For the text-containing cell, return its midpoint in (x, y) coordinate format. 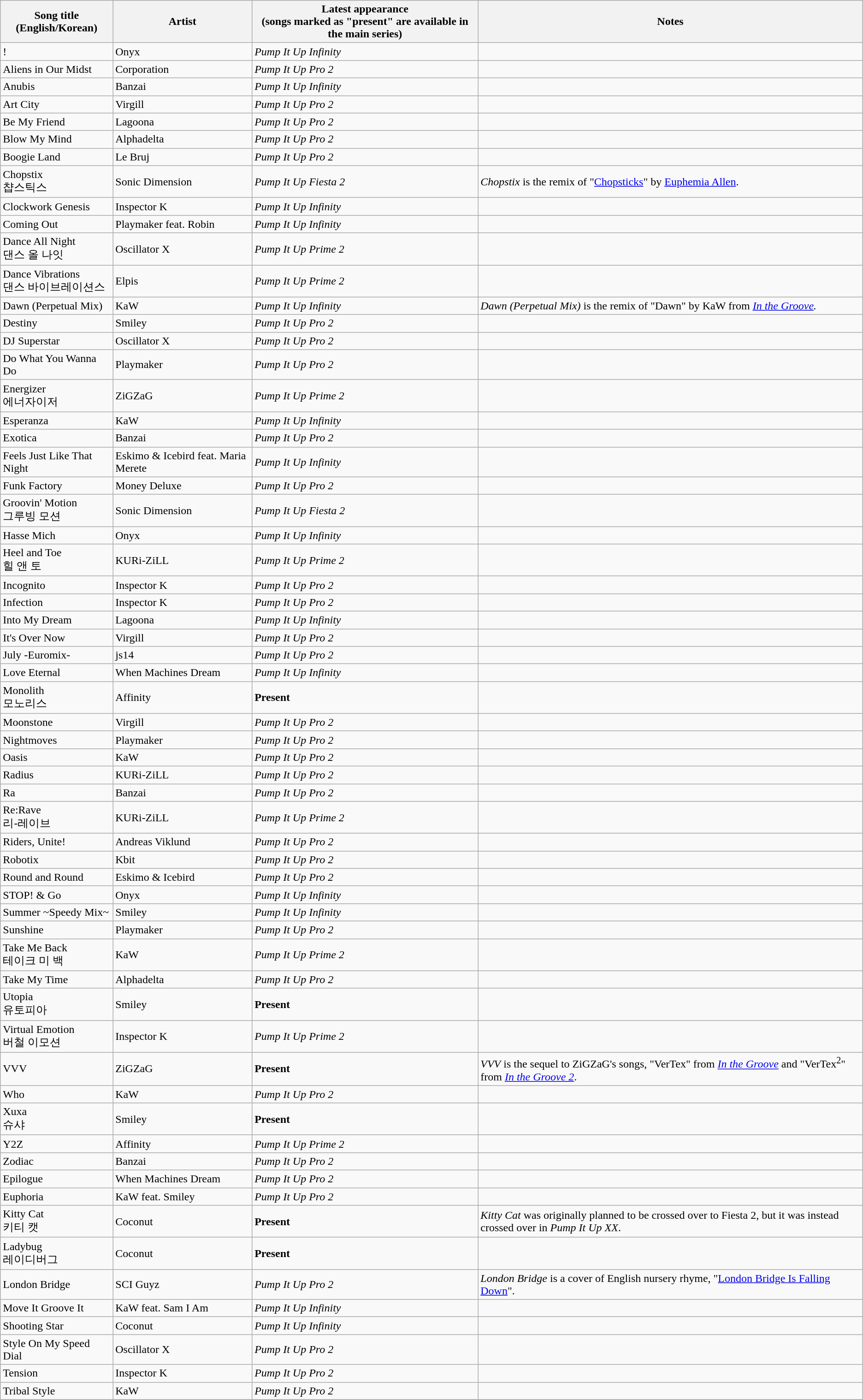
Incognito (57, 585)
Move It Groove It (57, 1308)
Dawn (Perpetual Mix) is the remix of "Dawn" by KaW from In the Groove. (670, 306)
Blow My Mind (57, 139)
VVV (57, 1069)
Y2Z (57, 1144)
Corporation (183, 69)
Andreas Viklund (183, 842)
It's Over Now (57, 638)
STOP! & Go (57, 895)
Hasse Mich (57, 535)
Oasis (57, 757)
Moonstone (57, 722)
Riders, Unite! (57, 842)
Take My Time (57, 979)
Energizer에너자이저 (57, 396)
Shooting Star (57, 1326)
Sunshine (57, 930)
Chopstix is the remix of "Chopsticks" by Euphemia Allen. (670, 182)
KaW feat. Smiley (183, 1197)
Coming Out (57, 224)
Chopstix챱스틱스 (57, 182)
Clockwork Genesis (57, 207)
Anubis (57, 87)
KaW feat. Sam I Am (183, 1308)
Feels Just Like That Night (57, 462)
Robotix (57, 860)
Love Eternal (57, 673)
Summer ~Speedy Mix~ (57, 912)
Song title(English/Korean) (57, 22)
Infection (57, 602)
Funk Factory (57, 486)
Nightmoves (57, 740)
Exotica (57, 438)
Kbit (183, 860)
Art City (57, 104)
VVV is the sequel to ZiGZaG's songs, "VerTex" from In the Groove and "VerTex2" from In the Groove 2. (670, 1069)
Dance All Night댄스 올 나잇 (57, 249)
Be My Friend (57, 122)
Le Bruj (183, 157)
Notes (670, 22)
Kitty Cat키티 캣 (57, 1222)
Latest appearance(songs marked as "present" are available in the main series) (365, 22)
Who (57, 1094)
Style On My Speed Dial (57, 1349)
Utopia유토피아 (57, 1004)
Ladybug레이디버그 (57, 1253)
Tribal Style (57, 1391)
Monolith모노리스 (57, 698)
DJ Superstar (57, 341)
Xuxa슈샤 (57, 1119)
Round and Round (57, 877)
SCI Guyz (183, 1285)
Ra (57, 793)
Virtual Emotion버철 이모션 (57, 1037)
Playmaker feat. Robin (183, 224)
Take Me Back테이크 미 백 (57, 955)
Eskimo & Icebird (183, 877)
Radius (57, 775)
Boogie Land (57, 157)
Aliens in Our Midst (57, 69)
js14 (183, 655)
Elpis (183, 281)
Re:Rave리-레이브 (57, 818)
London Bridge (57, 1285)
Destiny (57, 323)
Zodiac (57, 1161)
Into My Dream (57, 620)
Eskimo & Icebird feat. Maria Merete (183, 462)
Esperanza (57, 421)
Do What You Wanna Do (57, 364)
Euphoria (57, 1197)
Dance Vibrations댄스 바이브레이션스 (57, 281)
London Bridge is a cover of English nursery rhyme, "London Bridge Is Falling Down". (670, 1285)
! (57, 52)
Epilogue (57, 1179)
Groovin' Motion그루빙 모션 (57, 510)
Heel and Toe힐 앤 토 (57, 560)
July -Euromix- (57, 655)
Kitty Cat was originally planned to be crossed over to Fiesta 2, but it was instead crossed over in Pump It Up XX. (670, 1222)
Artist (183, 22)
Dawn (Perpetual Mix) (57, 306)
Money Deluxe (183, 486)
Tension (57, 1373)
